For the text-containing cell, return its midpoint in [X, Y] coordinate format. 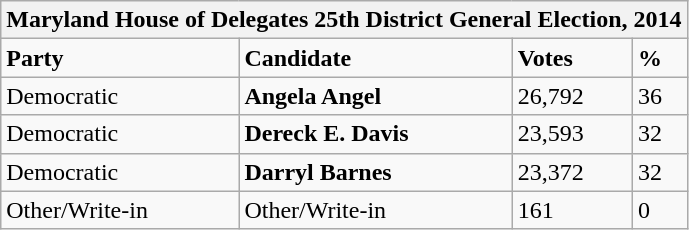
23,593 [572, 134]
161 [572, 210]
26,792 [572, 96]
0 [660, 210]
Votes [572, 58]
% [660, 58]
23,372 [572, 172]
Maryland House of Delegates 25th District General Election, 2014 [344, 20]
36 [660, 96]
Dereck E. Davis [376, 134]
Angela Angel [376, 96]
Candidate [376, 58]
Party [120, 58]
Darryl Barnes [376, 172]
